Capture the cell that displays the provided text and extract its (x, y) central coordinate. 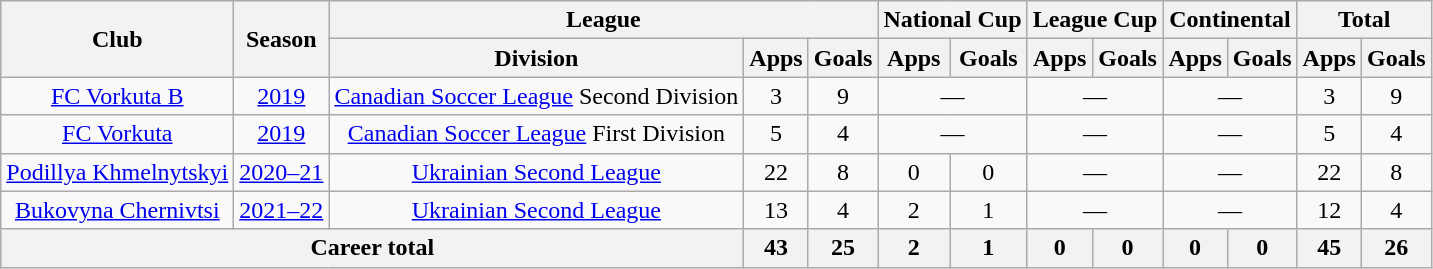
13 (776, 210)
12 (1329, 210)
43 (776, 248)
Podillya Khmelnytskyi (118, 172)
Bukovyna Chernivtsi (118, 210)
26 (1396, 248)
2020–21 (282, 172)
Continental (1230, 20)
League Cup (1095, 20)
League (604, 20)
Canadian Soccer League Second Division (536, 96)
Club (118, 39)
National Cup (952, 20)
Division (536, 58)
45 (1329, 248)
Total (1364, 20)
Season (282, 39)
FC Vorkuta (118, 134)
Career total (372, 248)
FC Vorkuta B (118, 96)
2021–22 (282, 210)
Canadian Soccer League First Division (536, 134)
25 (843, 248)
